Identify which cell holds the provided text, then report its (X, Y) central coordinate. 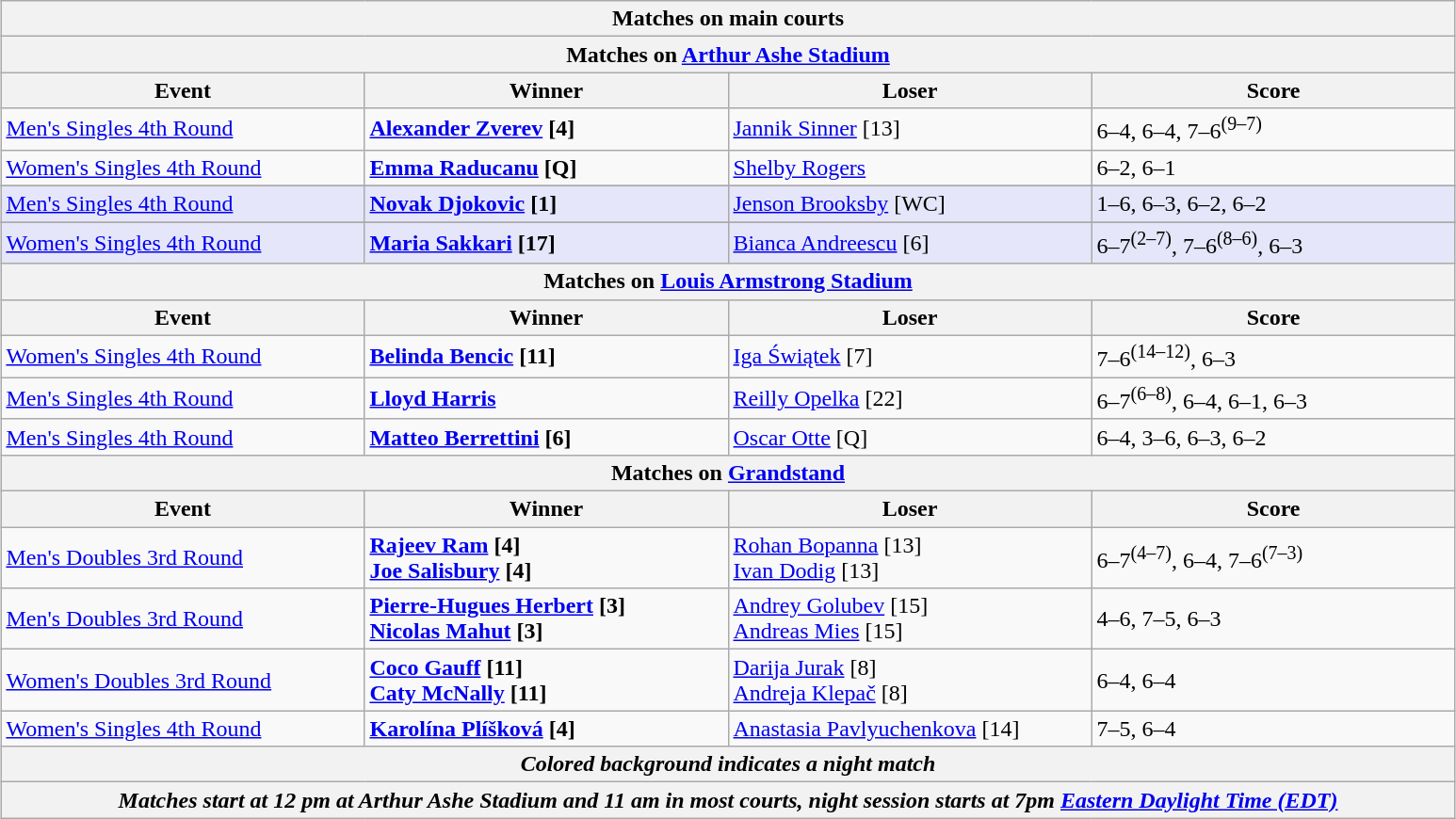
Women's Doubles 3rd Round (183, 680)
6–7(2–7), 7–6(8–6), 6–3 (1273, 243)
Rajeev Ram [4] Joe Salisbury [4] (546, 557)
4–6, 7–5, 6–3 (1273, 619)
6–7(6–8), 6–4, 6–1, 6–3 (1273, 399)
Emma Raducanu [Q] (546, 168)
Reilly Opelka [22] (910, 399)
Matches on Arthur Ashe Stadium (728, 55)
6–2, 6–1 (1273, 168)
Alexander Zverev [4] (546, 130)
Oscar Otte [Q] (910, 437)
7–6(14–12), 6–3 (1273, 356)
1–6, 6–3, 6–2, 6–2 (1273, 204)
Darija Jurak [8] Andreja Klepač [8] (910, 680)
Karolína Plíšková [4] (546, 729)
Matches on Grandstand (728, 473)
7–5, 6–4 (1273, 729)
6–4, 6–4 (1273, 680)
Matches start at 12 pm at Arthur Ashe Stadium and 11 am in most courts, night session starts at 7pm Eastern Daylight Time (EDT) (728, 800)
Jannik Sinner [13] (910, 130)
Rohan Bopanna [13] Ivan Dodig [13] (910, 557)
Belinda Bencic [11] (546, 356)
Andrey Golubev [15] Andreas Mies [15] (910, 619)
Bianca Andreescu [6] (910, 243)
Maria Sakkari [17] (546, 243)
6–4, 6–4, 7–6(9–7) (1273, 130)
Shelby Rogers (910, 168)
Matteo Berrettini [6] (546, 437)
Colored background indicates a night match (728, 764)
Iga Świątek [7] (910, 356)
6–7(4–7), 6–4, 7–6(7–3) (1273, 557)
6–4, 3–6, 6–3, 6–2 (1273, 437)
Matches on main courts (728, 19)
Lloyd Harris (546, 399)
Pierre-Hugues Herbert [3] Nicolas Mahut [3] (546, 619)
Coco Gauff [11] Caty McNally [11] (546, 680)
Jenson Brooksby [WC] (910, 204)
Matches on Louis Armstrong Stadium (728, 281)
Novak Djokovic [1] (546, 204)
Anastasia Pavlyuchenkova [14] (910, 729)
